Provide the (x, y) coordinate of the cell's center where the given text is located.  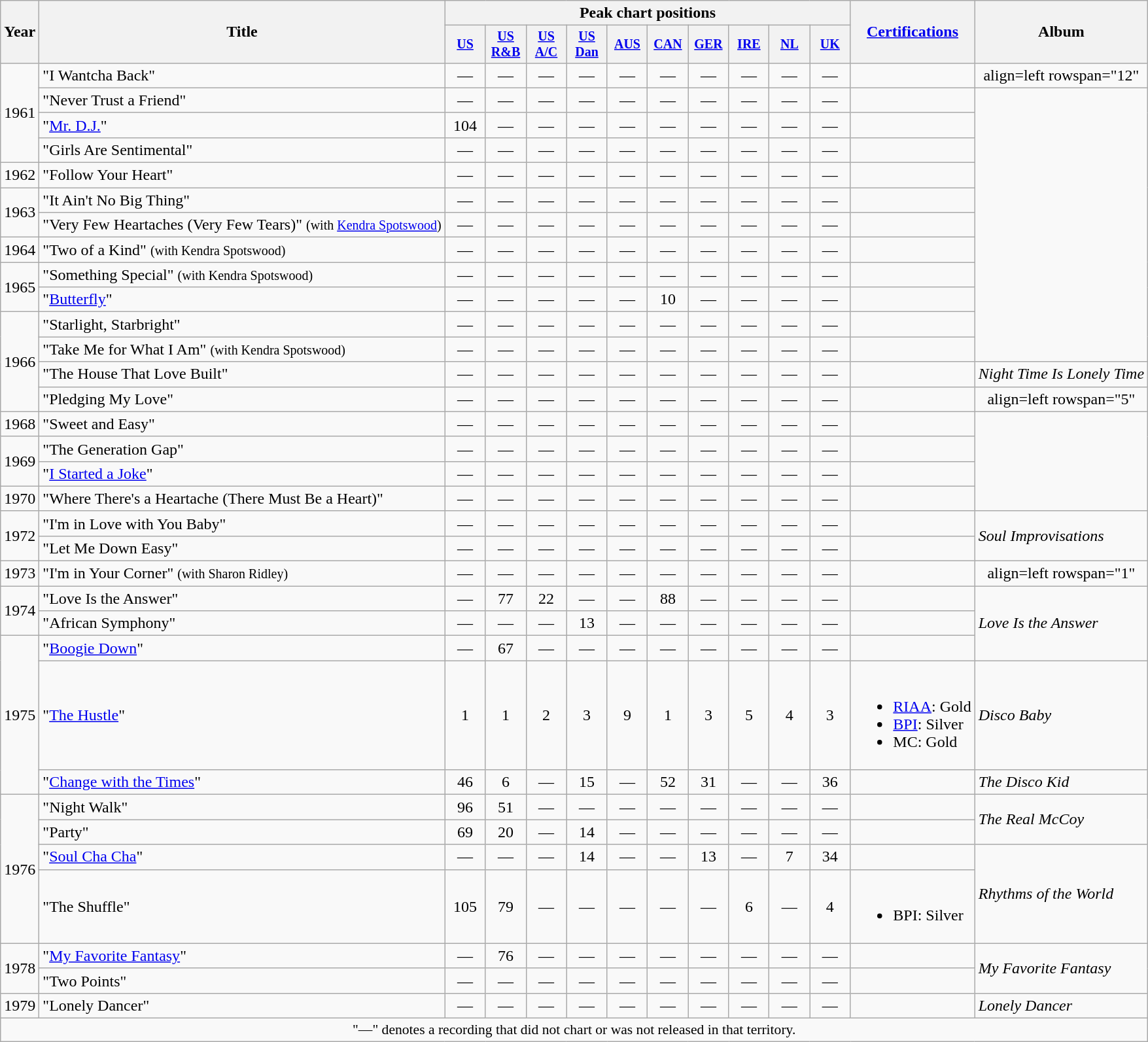
"Soul Cha Cha" (242, 857)
AUS (627, 44)
"Never Trust a Friend" (242, 100)
10 (668, 300)
The Real McCoy (1061, 820)
69 (465, 832)
Year (20, 32)
31 (708, 782)
US A/C (546, 44)
"Take Me for What I Am" (with Kendra Spotswood) (242, 349)
Album (1061, 32)
Rhythms of the World (1061, 894)
"Night Walk" (242, 807)
UK (830, 44)
Peak chart positions (648, 13)
align=left rowspan="12" (1061, 75)
Love Is the Answer (1061, 623)
"—" denotes a recording that did not chart or was not released in that territory. (574, 1030)
"The Shuffle" (242, 907)
1961 (20, 113)
US (465, 44)
52 (668, 782)
1972 (20, 536)
Lonely Dancer (1061, 1005)
"I'm in Your Corner" (with Sharon Ridley) (242, 574)
"I Started a Joke" (242, 474)
76 (506, 956)
1969 (20, 461)
"Butterfly" (242, 300)
"It Ain't No Big Thing" (242, 200)
"I'm in Love with You Baby" (242, 523)
US Dan (587, 44)
align=left rowspan="5" (1061, 399)
1963 (20, 213)
96 (465, 807)
"The Hustle" (242, 716)
"Something Special" (with Kendra Spotswood) (242, 275)
88 (668, 599)
1966 (20, 362)
34 (830, 857)
105 (465, 907)
Certifications (913, 32)
1964 (20, 250)
IRE (749, 44)
"Let Me Down Easy" (242, 548)
1975 (20, 716)
US R&B (506, 44)
BPI: Silver (913, 907)
"Two Points" (242, 981)
"The Generation Gap" (242, 449)
NL (790, 44)
77 (506, 599)
"Party" (242, 832)
"Girls Are Sentimental" (242, 150)
15 (587, 782)
"Pledging My Love" (242, 399)
"Change with the Times" (242, 782)
1965 (20, 287)
GER (708, 44)
"Mr. D.J." (242, 125)
46 (465, 782)
51 (506, 807)
align=left rowspan="1" (1061, 574)
"Boogie Down" (242, 648)
"Starlight, Starbright" (242, 324)
"Very Few Heartaches (Very Few Tears)" (with Kendra Spotswood) (242, 225)
104 (465, 125)
2 (546, 716)
"The House That Love Built" (242, 374)
My Favorite Fantasy (1061, 968)
36 (830, 782)
67 (506, 648)
1970 (20, 498)
"Two of a Kind" (with Kendra Spotswood) (242, 250)
7 (790, 857)
Night Time Is Lonely Time (1061, 374)
Disco Baby (1061, 716)
"Sweet and Easy" (242, 424)
"Where There's a Heartache (There Must Be a Heart)" (242, 498)
"I Wantcha Back" (242, 75)
1968 (20, 424)
1979 (20, 1005)
The Disco Kid (1061, 782)
22 (546, 599)
"Love Is the Answer" (242, 599)
RIAA: GoldBPI: SilverMC: Gold (913, 716)
20 (506, 832)
1973 (20, 574)
Title (242, 32)
1974 (20, 611)
79 (506, 907)
5 (749, 716)
1978 (20, 968)
9 (627, 716)
1962 (20, 175)
1976 (20, 869)
"African Symphony" (242, 623)
CAN (668, 44)
Soul Improvisations (1061, 536)
"Follow Your Heart" (242, 175)
"Lonely Dancer" (242, 1005)
"My Favorite Fantasy" (242, 956)
